Search for the cell housing the specified text and yield its [x, y] center coordinate. 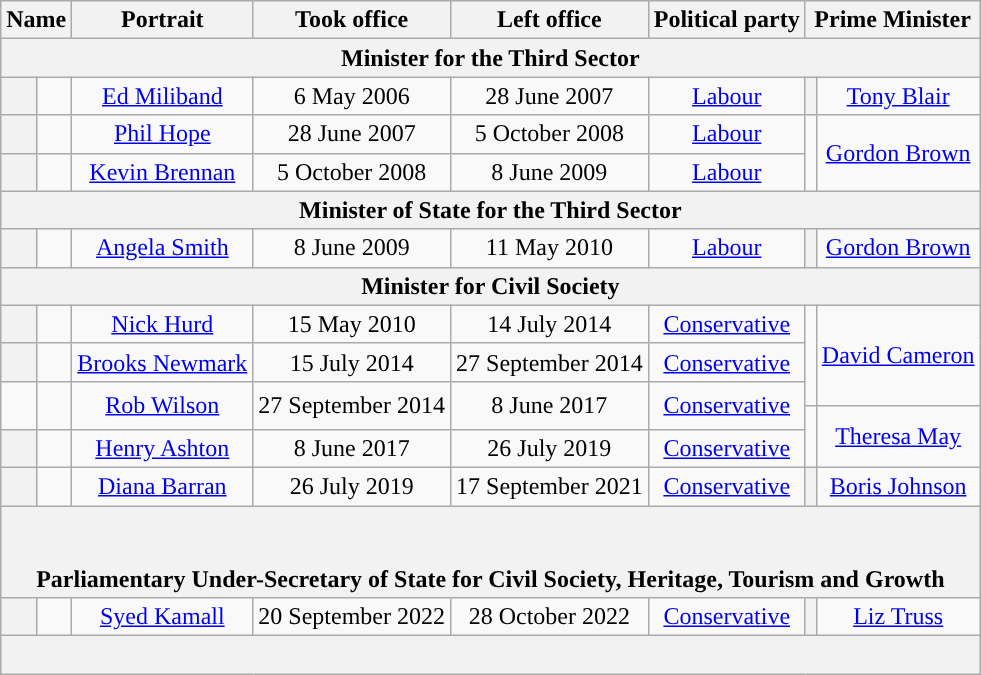
Kevin Brennan [162, 172]
Minister for the Third Sector [490, 58]
Phil Hope [162, 134]
David Cameron [898, 355]
Took office [352, 20]
Diana Barran [162, 486]
14 July 2014 [550, 324]
15 July 2014 [352, 362]
Henry Ashton [162, 448]
Syed Kamall [162, 617]
Boris Johnson [898, 486]
Minister for Civil Society [490, 286]
Brooks Newmark [162, 362]
Portrait [162, 20]
Prime Minister [892, 20]
Parliamentary Under-Secretary of State for Civil Society, Heritage, Tourism and Growth [490, 552]
17 September 2021 [550, 486]
15 May 2010 [352, 324]
Liz Truss [898, 617]
Name [36, 20]
Angela Smith [162, 248]
Rob Wilson [162, 405]
Minister of State for the Third Sector [490, 210]
20 September 2022 [352, 617]
Tony Blair [898, 96]
6 May 2006 [352, 96]
Left office [550, 20]
28 October 2022 [550, 617]
Nick Hurd [162, 324]
Ed Miliband [162, 96]
Political party [726, 20]
11 May 2010 [550, 248]
Theresa May [898, 436]
